Search for the cell housing the specified text and yield its [X, Y] center coordinate. 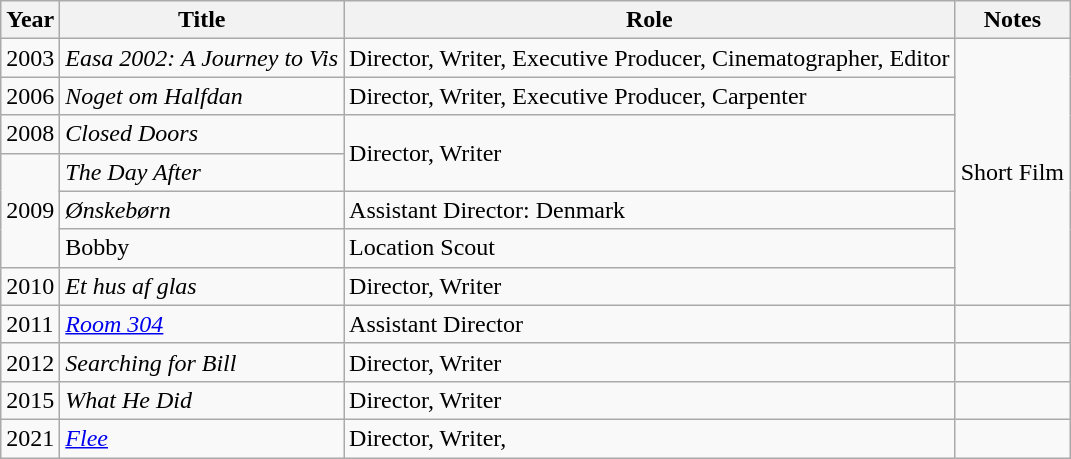
What He Did [202, 400]
Title [202, 20]
Role [650, 20]
2006 [30, 96]
2010 [30, 286]
Year [30, 20]
Room 304 [202, 324]
Assistant Director [650, 324]
Searching for Bill [202, 362]
Flee [202, 438]
Director, Writer, [650, 438]
Easa 2002: A Journey to Vis [202, 58]
2008 [30, 134]
Bobby [202, 248]
Director, Writer, Executive Producer, Carpenter [650, 96]
Location Scout [650, 248]
Director, Writer, Executive Producer, Cinematographer, Editor [650, 58]
The Day After [202, 172]
Notes [1012, 20]
Et hus af glas [202, 286]
2012 [30, 362]
Noget om Halfdan [202, 96]
Short Film [1012, 172]
2003 [30, 58]
2021 [30, 438]
2009 [30, 210]
Closed Doors [202, 134]
2011 [30, 324]
2015 [30, 400]
Ønskebørn [202, 210]
Assistant Director: Denmark [650, 210]
